Pinpoint the cell where the given text exists, returning its (x, y) midpoint coordinate. 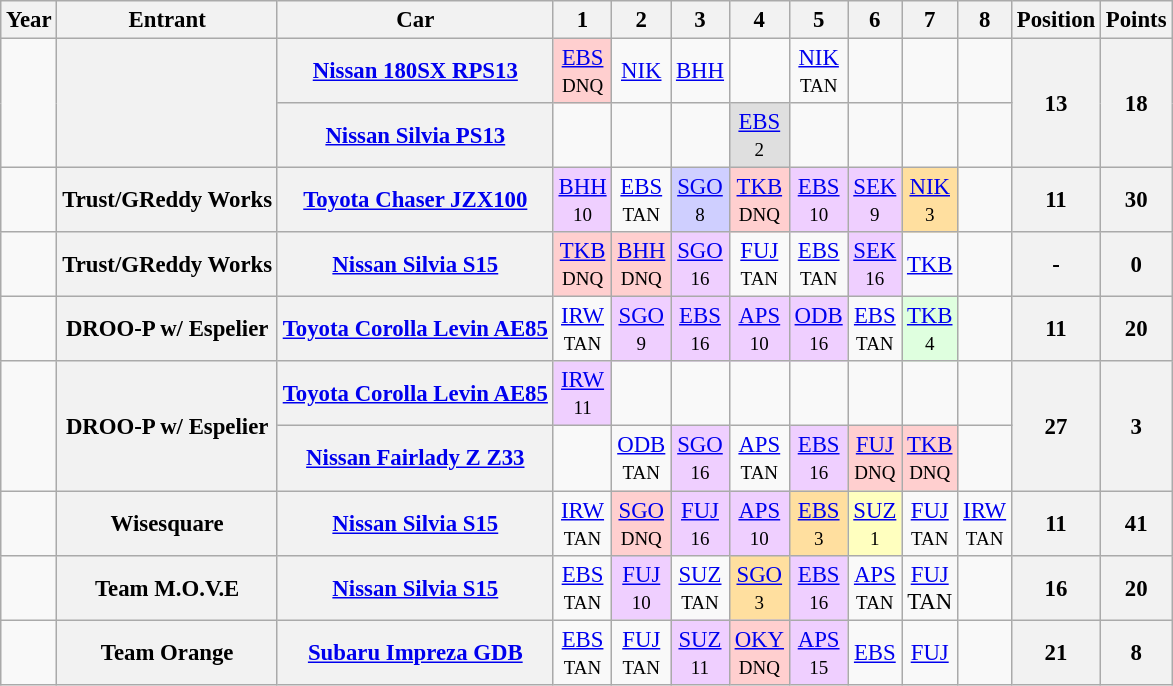
18 (1136, 104)
TKB4 (930, 330)
Nissan Silvia PS13 (415, 136)
- (1056, 264)
BHH (700, 72)
EBS3 (818, 524)
0 (1136, 264)
Wisesquare (168, 524)
Nissan Fairlady Z Z33 (415, 458)
FUJ (930, 652)
SGO3 (759, 588)
27 (1056, 426)
SGO9 (642, 330)
BHH10 (582, 200)
Car (415, 20)
41 (1136, 524)
5 (818, 20)
SUZ1 (875, 524)
21 (1056, 652)
SEK16 (875, 264)
SUZ11 (700, 652)
4 (759, 20)
SUZTAN (700, 588)
13 (1056, 104)
FUJ10 (642, 588)
Points (1136, 20)
Entrant (168, 20)
EBS2 (759, 136)
SGODNQ (642, 524)
IRW11 (582, 394)
NIKTAN (818, 72)
ODB16 (818, 330)
6 (875, 20)
EBS (875, 652)
2 (642, 20)
7 (930, 20)
FUJ16 (700, 524)
OKYDNQ (759, 652)
TKB (930, 264)
Position (1056, 20)
1 (582, 20)
30 (1136, 200)
NIK (642, 72)
SEK9 (875, 200)
EBS10 (818, 200)
BHHDNQ (642, 264)
Team Orange (168, 652)
FUJDNQ (875, 458)
Toyota Chaser JZX100 (415, 200)
Team M.O.V.E (168, 588)
Year (29, 20)
Nissan 180SX RPS13 (415, 72)
EBSDNQ (582, 72)
ODBTAN (642, 458)
APS15 (818, 652)
Subaru Impreza GDB (415, 652)
16 (1056, 588)
NIK3 (930, 200)
SGO8 (700, 200)
